Find where the given text appears and provide that cell's center as [X, Y] coordinate. 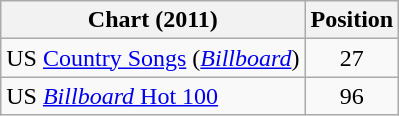
Chart (2011) [153, 20]
US Country Songs (Billboard) [153, 58]
Position [352, 20]
27 [352, 58]
96 [352, 96]
US Billboard Hot 100 [153, 96]
